Provide the [X, Y] coordinate of the cell's center where the given text is located.  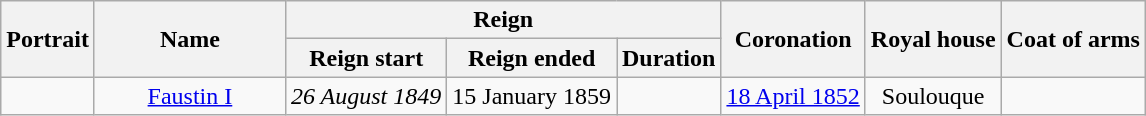
Reign [502, 20]
Duration [668, 58]
Coat of arms [1073, 39]
18 April 1852 [793, 96]
Coronation [793, 39]
Reign ended [532, 58]
26 August 1849 [366, 96]
Royal house [933, 39]
Reign start [366, 58]
15 January 1859 [532, 96]
Portrait [48, 39]
Faustin I [190, 96]
Soulouque [933, 96]
Name [190, 39]
